Capture the cell that displays the provided text and extract its [X, Y] central coordinate. 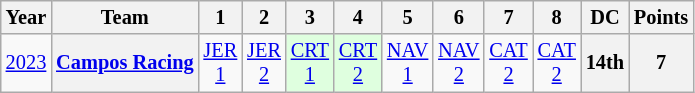
4 [358, 17]
NAV2 [458, 63]
CRT2 [358, 63]
Points [661, 17]
6 [458, 17]
JER2 [264, 63]
3 [310, 17]
5 [408, 17]
Year [26, 17]
Team [124, 17]
8 [557, 17]
2 [264, 17]
DC [605, 17]
CRT1 [310, 63]
14th [605, 63]
NAV1 [408, 63]
2023 [26, 63]
1 [220, 17]
Campos Racing [124, 63]
JER1 [220, 63]
